Return the [X, Y] coordinate for the center point of the cell that contains the specified text.  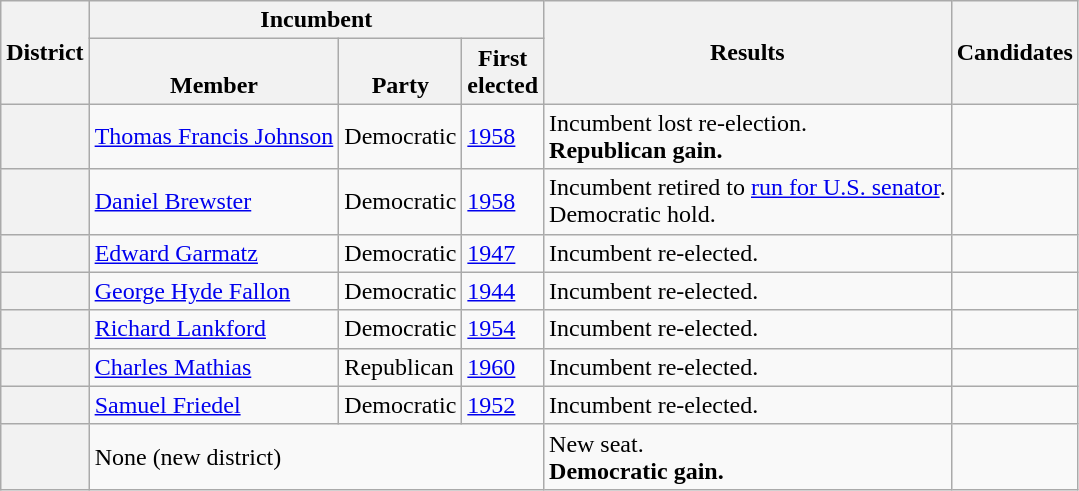
None (new district) [316, 456]
Incumbent [316, 20]
1944 [503, 291]
Member [214, 72]
Firstelected [503, 72]
Samuel Friedel [214, 405]
George Hyde Fallon [214, 291]
1960 [503, 367]
Candidates [1014, 52]
Daniel Brewster [214, 202]
1954 [503, 329]
Party [400, 72]
Results [748, 52]
1952 [503, 405]
1947 [503, 253]
District [45, 52]
New seat.Democratic gain. [748, 456]
Charles Mathias [214, 367]
Thomas Francis Johnson [214, 136]
Incumbent retired to run for U.S. senator.Democratic hold. [748, 202]
Edward Garmatz [214, 253]
Incumbent lost re-election.Republican gain. [748, 136]
Richard Lankford [214, 329]
Republican [400, 367]
